Locate the cell with the specified text and output its [X, Y] center coordinate. 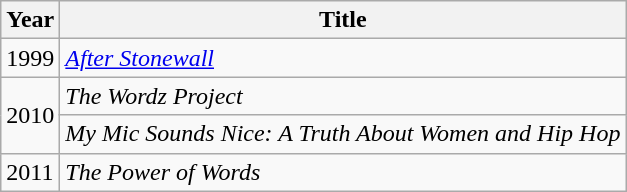
Title [343, 20]
2010 [30, 115]
The Wordz Project [343, 96]
My Mic Sounds Nice: A Truth About Women and Hip Hop [343, 134]
Year [30, 20]
After Stonewall [343, 58]
The Power of Words [343, 172]
1999 [30, 58]
2011 [30, 172]
